Return the [x, y] coordinate for the center point of the cell that contains the specified text.  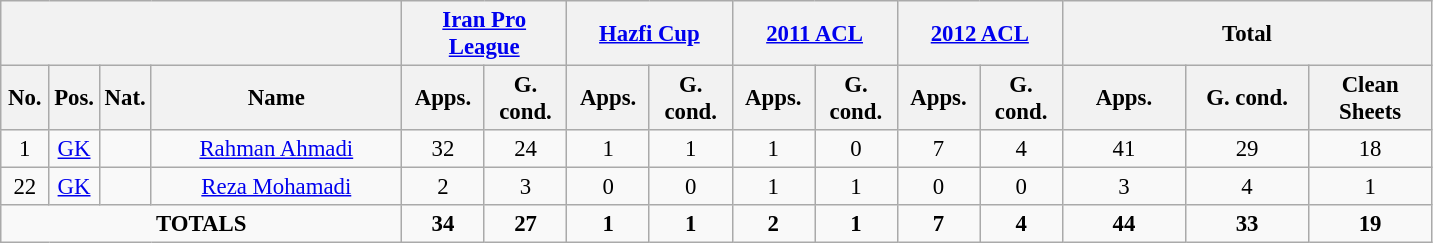
19 [1370, 224]
34 [444, 224]
2012 ACL [980, 34]
Nat. [125, 98]
TOTALS [202, 224]
Reza Mohamadi [276, 187]
18 [1370, 149]
Clean Sheets [1370, 98]
33 [1246, 224]
24 [526, 149]
41 [1124, 149]
2011 ACL [814, 34]
Name [276, 98]
Hazfi Cup [650, 34]
Total [1246, 34]
Rahman Ahmadi [276, 149]
29 [1246, 149]
22 [25, 187]
27 [526, 224]
No. [25, 98]
Iran Pro League [484, 34]
32 [444, 149]
44 [1124, 224]
Pos. [74, 98]
